From the cell containing the given text, extract its center point as [x, y] coordinate. 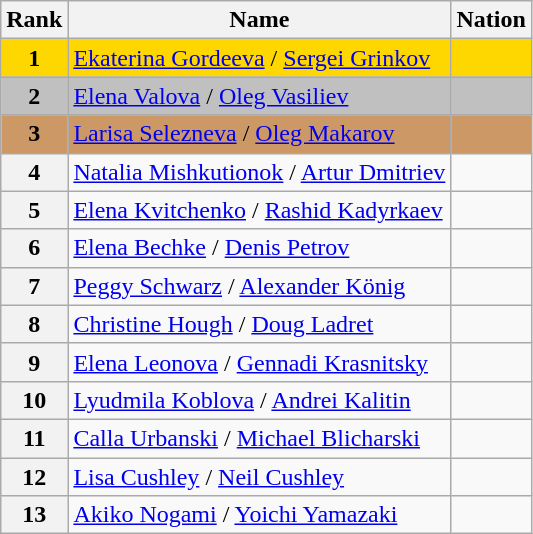
Elena Kvitchenko / Rashid Kadyrkaev [260, 210]
12 [34, 477]
6 [34, 248]
13 [34, 515]
Rank [34, 20]
Akiko Nogami / Yoichi Yamazaki [260, 515]
2 [34, 96]
Lyudmila Koblova / Andrei Kalitin [260, 400]
Ekaterina Gordeeva / Sergei Grinkov [260, 58]
Lisa Cushley / Neil Cushley [260, 477]
Calla Urbanski / Michael Blicharski [260, 438]
8 [34, 324]
Elena Valova / Oleg Vasiliev [260, 96]
11 [34, 438]
Larisa Selezneva / Oleg Makarov [260, 134]
7 [34, 286]
Peggy Schwarz / Alexander König [260, 286]
10 [34, 400]
Name [260, 20]
3 [34, 134]
Elena Bechke / Denis Petrov [260, 248]
Natalia Mishkutionok / Artur Dmitriev [260, 172]
1 [34, 58]
9 [34, 362]
4 [34, 172]
Christine Hough / Doug Ladret [260, 324]
5 [34, 210]
Nation [491, 20]
Elena Leonova / Gennadi Krasnitsky [260, 362]
